Extract the (x, y) coordinate from the center of the cell holding the provided text.  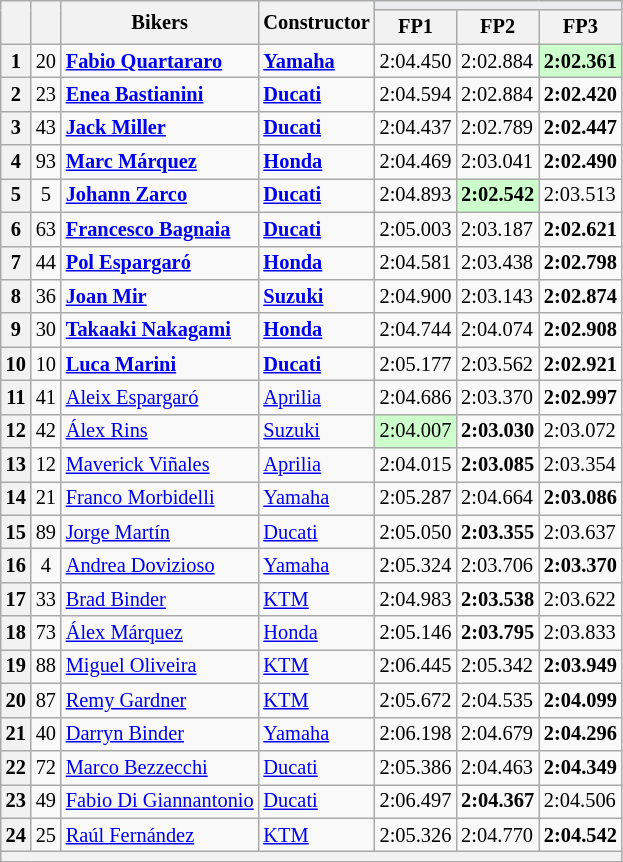
2:02.621 (580, 229)
2:03.187 (498, 229)
2:02.997 (580, 397)
6 (16, 229)
1 (16, 61)
8 (16, 296)
Constructor (317, 22)
2:03.706 (498, 565)
2:02.789 (498, 128)
2:03.143 (498, 296)
15 (16, 532)
2:04.099 (580, 700)
13 (16, 465)
2:03.622 (580, 599)
FP1 (416, 27)
2:04.893 (416, 195)
17 (16, 599)
16 (16, 565)
2:06.497 (416, 801)
87 (46, 700)
Álex Rins (160, 431)
2:02.361 (580, 61)
2 (16, 94)
FP3 (580, 27)
89 (46, 532)
2:05.342 (498, 666)
2:03.086 (580, 498)
Enea Bastianini (160, 94)
2:05.177 (416, 364)
2:03.513 (580, 195)
2:04.015 (416, 465)
42 (46, 431)
Johann Zarco (160, 195)
2:05.050 (416, 532)
2:02.908 (580, 330)
2:05.672 (416, 700)
2:03.833 (580, 633)
Franco Morbidelli (160, 498)
2:06.445 (416, 666)
Bikers (160, 22)
2:05.003 (416, 229)
2:04.686 (416, 397)
2:04.542 (580, 835)
43 (46, 128)
73 (46, 633)
2:03.355 (498, 532)
2:03.438 (498, 263)
Raúl Fernández (160, 835)
2:03.085 (498, 465)
Andrea Dovizioso (160, 565)
2:04.594 (416, 94)
2:04.349 (580, 767)
Pol Espargaró (160, 263)
2:05.326 (416, 835)
Jack Miller (160, 128)
7 (16, 263)
2:03.041 (498, 162)
22 (16, 767)
2:04.900 (416, 296)
Maverick Viñales (160, 465)
2:02.447 (580, 128)
49 (46, 801)
Fabio Quartararo (160, 61)
14 (16, 498)
36 (46, 296)
2:04.469 (416, 162)
2:05.287 (416, 498)
2:03.538 (498, 599)
Marc Márquez (160, 162)
2:03.354 (580, 465)
Takaaki Nakagami (160, 330)
2:04.581 (416, 263)
2:03.072 (580, 431)
2:04.744 (416, 330)
2:03.030 (498, 431)
Darryn Binder (160, 734)
Marco Bezzecchi (160, 767)
18 (16, 633)
Fabio Di Giannantonio (160, 801)
2:06.198 (416, 734)
41 (46, 397)
2:02.921 (580, 364)
2:03.949 (580, 666)
2:04.074 (498, 330)
Álex Márquez (160, 633)
2:04.437 (416, 128)
72 (46, 767)
2:02.798 (580, 263)
Luca Marini (160, 364)
33 (46, 599)
Joan Mir (160, 296)
2:04.463 (498, 767)
2:05.146 (416, 633)
2:05.386 (416, 767)
2:04.983 (416, 599)
2:05.324 (416, 565)
40 (46, 734)
88 (46, 666)
Miguel Oliveira (160, 666)
2:03.562 (498, 364)
2:04.535 (498, 700)
2:02.490 (580, 162)
2:04.450 (416, 61)
Francesco Bagnaia (160, 229)
2:04.664 (498, 498)
2:04.770 (498, 835)
3 (16, 128)
2:04.679 (498, 734)
44 (46, 263)
2:02.542 (498, 195)
2:02.420 (580, 94)
30 (46, 330)
FP2 (498, 27)
9 (16, 330)
Aleix Espargaró (160, 397)
Jorge Martín (160, 532)
2:04.296 (580, 734)
2:03.795 (498, 633)
11 (16, 397)
2:03.637 (580, 532)
24 (16, 835)
93 (46, 162)
2:02.874 (580, 296)
2:04.007 (416, 431)
25 (46, 835)
Brad Binder (160, 599)
Remy Gardner (160, 700)
19 (16, 666)
2:04.367 (498, 801)
2:04.506 (580, 801)
63 (46, 229)
